Determine the [x, y] coordinate at the center of the cell enclosing the given text.  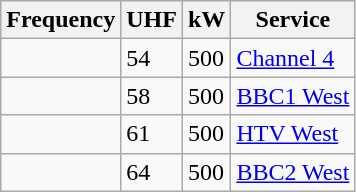
HTV West [293, 134]
61 [152, 134]
Frequency [61, 20]
54 [152, 58]
BBC1 West [293, 96]
64 [152, 172]
UHF [152, 20]
kW [206, 20]
Service [293, 20]
Channel 4 [293, 58]
58 [152, 96]
BBC2 West [293, 172]
